For the text-containing cell, return its midpoint in [X, Y] coordinate format. 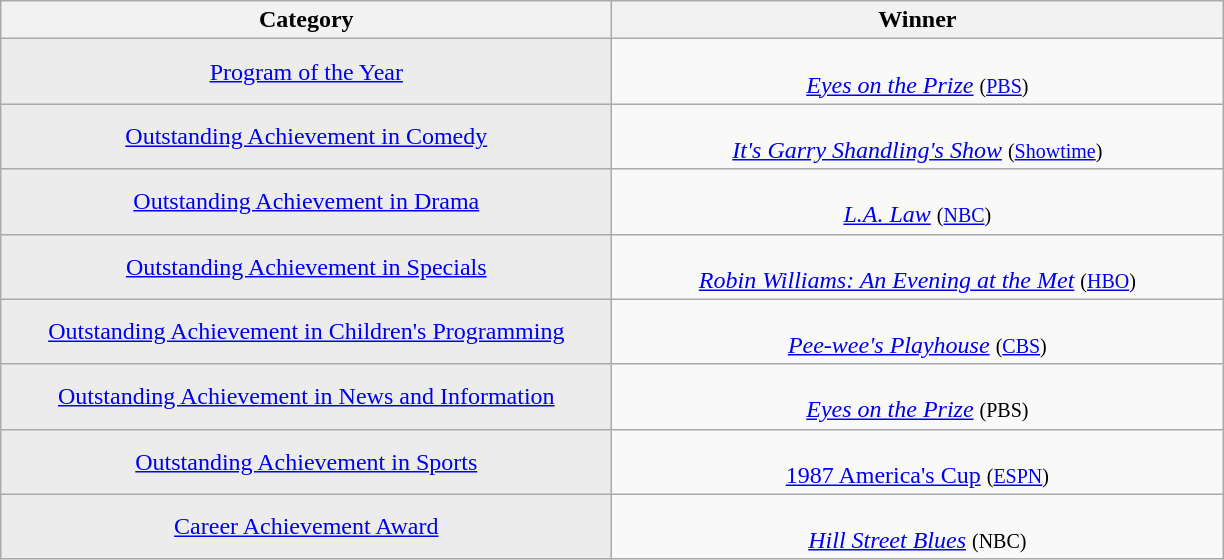
Outstanding Achievement in Specials [306, 266]
Category [306, 20]
It's Garry Shandling's Show (Showtime) [918, 136]
Outstanding Achievement in News and Information [306, 396]
Career Achievement Award [306, 526]
Outstanding Achievement in Comedy [306, 136]
Robin Williams: An Evening at the Met (HBO) [918, 266]
Program of the Year [306, 72]
Outstanding Achievement in Drama [306, 202]
Pee-wee's Playhouse (CBS) [918, 332]
Hill Street Blues (NBC) [918, 526]
Winner [918, 20]
Outstanding Achievement in Children's Programming [306, 332]
Outstanding Achievement in Sports [306, 462]
1987 America's Cup (ESPN) [918, 462]
L.A. Law (NBC) [918, 202]
